Detect which cell encompasses the target text, then output its (X, Y) center coordinate. 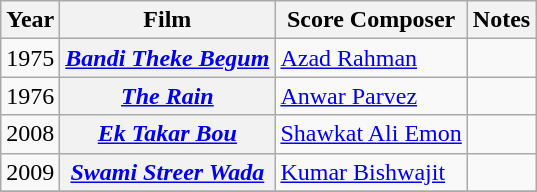
Score Composer (371, 20)
The Rain (168, 96)
1975 (30, 58)
2008 (30, 134)
Ek Takar Bou (168, 134)
Year (30, 20)
1976 (30, 96)
Azad Rahman (371, 58)
2009 (30, 172)
Shawkat Ali Emon (371, 134)
Anwar Parvez (371, 96)
Bandi Theke Begum (168, 58)
Swami Streer Wada (168, 172)
Film (168, 20)
Notes (501, 20)
Kumar Bishwajit (371, 172)
